Capture the cell that displays the provided text and extract its [X, Y] central coordinate. 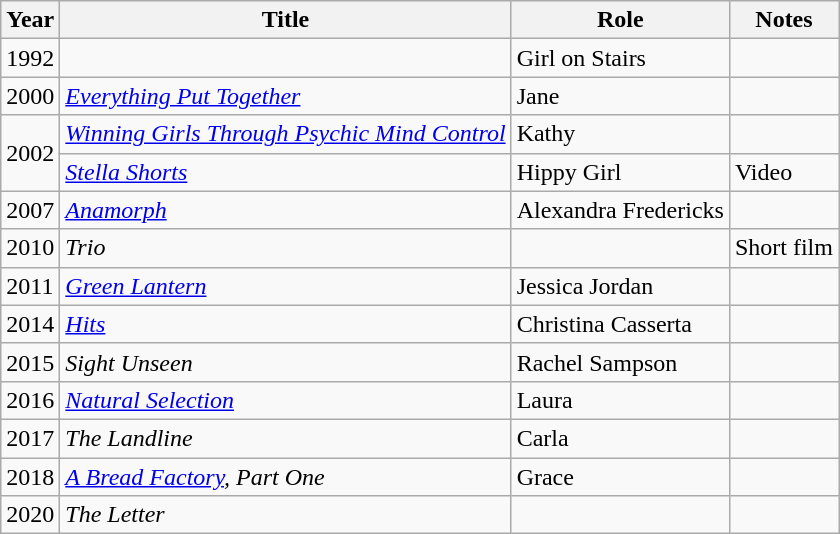
2015 [30, 362]
2002 [30, 153]
Grace [620, 477]
Laura [620, 400]
Trio [286, 248]
2007 [30, 210]
2010 [30, 248]
2000 [30, 96]
Notes [784, 20]
2018 [30, 477]
Short film [784, 248]
Alexandra Fredericks [620, 210]
The Landline [286, 438]
2011 [30, 286]
Hits [286, 324]
Rachel Sampson [620, 362]
Jane [620, 96]
A Bread Factory, Part One [286, 477]
Kathy [620, 134]
Anamorph [286, 210]
Green Lantern [286, 286]
Everything Put Together [286, 96]
Girl on Stairs [620, 58]
Carla [620, 438]
2017 [30, 438]
2020 [30, 515]
2016 [30, 400]
Jessica Jordan [620, 286]
Stella Shorts [286, 172]
Year [30, 20]
Christina Casserta [620, 324]
Role [620, 20]
Sight Unseen [286, 362]
Hippy Girl [620, 172]
1992 [30, 58]
Winning Girls Through Psychic Mind Control [286, 134]
Natural Selection [286, 400]
2014 [30, 324]
Title [286, 20]
Video [784, 172]
The Letter [286, 515]
